Extract the (X, Y) coordinate from the center of the cell holding the provided text.  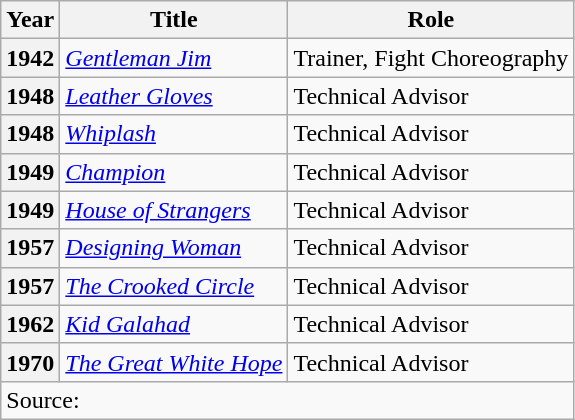
Trainer, Fight Choreography (431, 58)
Role (431, 20)
1942 (30, 58)
The Great White Hope (174, 362)
Whiplash (174, 134)
Title (174, 20)
Leather Gloves (174, 96)
Champion (174, 172)
Designing Woman (174, 248)
Gentleman Jim (174, 58)
Kid Galahad (174, 324)
Source: (288, 400)
The Crooked Circle (174, 286)
1962 (30, 324)
Year (30, 20)
House of Strangers (174, 210)
1970 (30, 362)
